Locate the cell with the specified text and output its [X, Y] center coordinate. 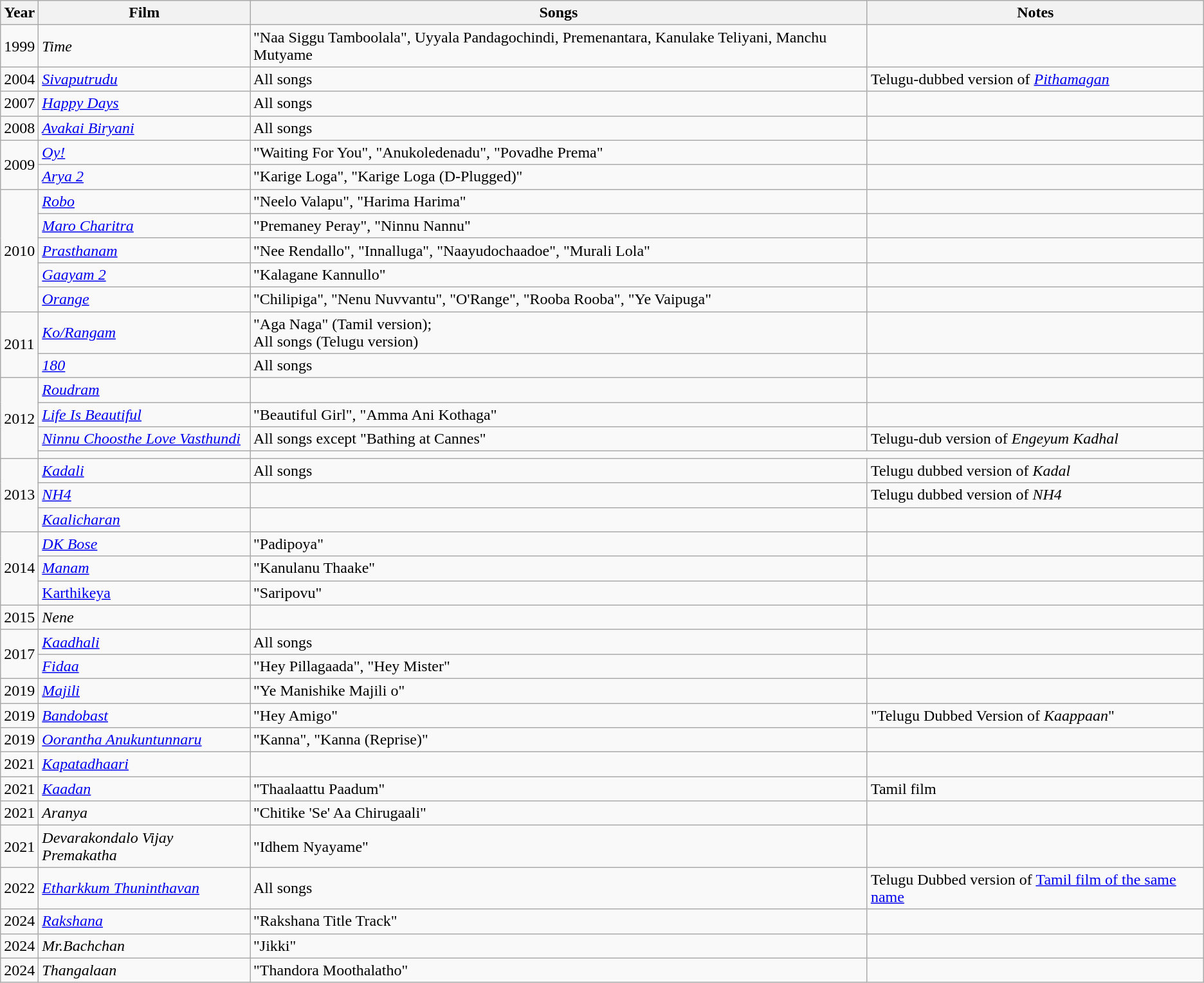
Tamil film [1035, 789]
Mr.Bachchan [144, 946]
"Thaalaattu Paadum" [558, 789]
Ninnu Choosthe Love Vasthundi [144, 439]
Telugu-dub version of Engeyum Kadhal [1035, 439]
Oy! [144, 152]
2004 [19, 79]
Telugu dubbed version of Kadal [1035, 471]
"Kanna", "Kanna (Reprise)" [558, 740]
Avakai Biryani [144, 128]
NH4 [144, 495]
Life Is Beautiful [144, 415]
"Hey Pillagaada", "Hey Mister" [558, 666]
Rakshana [144, 921]
Fidaa [144, 666]
2009 [19, 165]
"Premaney Peray", "Ninnu Nannu" [558, 226]
Nene [144, 617]
"Padipoya" [558, 544]
Bandobast [144, 716]
Arya 2 [144, 177]
Time [144, 46]
"Thandora Moothalatho" [558, 970]
"Rakshana Title Track" [558, 921]
"Chilipiga", "Nenu Nuvvantu", "O'Range", "Rooba Rooba", "Ye Vaipuga" [558, 299]
Roudram [144, 390]
"Idhem Nyayame" [558, 846]
Kapatadhaari [144, 764]
Aranya [144, 813]
"Chitike 'Se' Aa Chirugaali" [558, 813]
"Beautiful Girl", "Amma Ani Kothaga" [558, 415]
Sivaputrudu [144, 79]
Telugu-dubbed version of Pithamagan [1035, 79]
2012 [19, 418]
Kadali [144, 471]
2022 [19, 888]
Robo [144, 201]
Year [19, 13]
Majili [144, 690]
Gaayam 2 [144, 275]
All songs except "Bathing at Cannes" [558, 439]
Kaalicharan [144, 519]
Kaadhali [144, 642]
DK Bose [144, 544]
"Karige Loga", "Karige Loga (D-Plugged)" [558, 177]
Songs [558, 13]
Happy Days [144, 104]
Film [144, 13]
Manam [144, 568]
Ko/Rangam [144, 332]
"Neelo Valapu", "Harima Harima" [558, 201]
2014 [19, 568]
Notes [1035, 13]
Maro Charitra [144, 226]
"Aga Naga" (Tamil version);All songs (Telugu version) [558, 332]
"Telugu Dubbed Version of Kaappaan" [1035, 716]
Telugu Dubbed version of Tamil film of the same name [1035, 888]
"Hey Amigo" [558, 716]
Kaadan [144, 789]
2013 [19, 495]
Etharkkum Thuninthavan [144, 888]
2008 [19, 128]
"Jikki" [558, 946]
Oorantha Anukuntunnaru [144, 740]
2011 [19, 345]
1999 [19, 46]
"Naa Siggu Tamboolala", Uyyala Pandagochindi, Premenantara, Kanulake Teliyani, Manchu Mutyame [558, 46]
Thangalaan [144, 970]
2015 [19, 617]
"Nee Rendallo", "Innalluga", "Naayudochaadoe", "Murali Lola" [558, 250]
2010 [19, 250]
Prasthanam [144, 250]
180 [144, 366]
2007 [19, 104]
Karthikeya [144, 593]
"Kanulanu Thaake" [558, 568]
Orange [144, 299]
Devarakondalo Vijay Premakatha [144, 846]
Telugu dubbed version of NH4 [1035, 495]
"Saripovu" [558, 593]
2017 [19, 654]
"Waiting For You", "Anukoledenadu", "Povadhe Prema" [558, 152]
"Kalagane Kannullo" [558, 275]
"Ye Manishike Majili o" [558, 690]
